Extract the (X, Y) coordinate from the center of the cell holding the provided text.  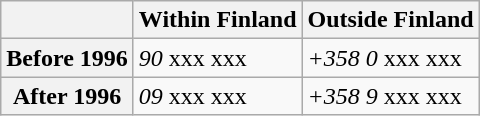
90 xxx xxx (218, 58)
Before 1996 (68, 58)
09 xxx xxx (218, 96)
+358 9 xxx xxx (390, 96)
+358 0 xxx xxx (390, 58)
After 1996 (68, 96)
Outside Finland (390, 20)
Within Finland (218, 20)
